Identify which cell holds the provided text, then report its (x, y) central coordinate. 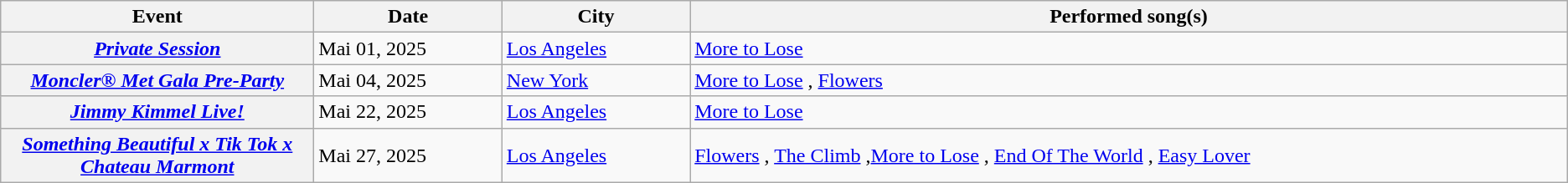
Private Session (157, 48)
Event (157, 17)
Mai 04, 2025 (408, 80)
Moncler® Met Gala Pre-Party (157, 80)
Date (408, 17)
Something Beautiful x Tik Tok x Chateau Marmont (157, 155)
New York (596, 80)
Jimmy Kimmel Live! (157, 112)
More to Lose , Flowers (1129, 80)
Flowers , The Climb ,More to Lose , End Of The World , Easy Lover (1129, 155)
City (596, 17)
Mai 27, 2025 (408, 155)
Mai 22, 2025 (408, 112)
Performed song(s) (1129, 17)
Mai 01, 2025 (408, 48)
